Provide the (X, Y) coordinate of the cell's center where the given text is located.  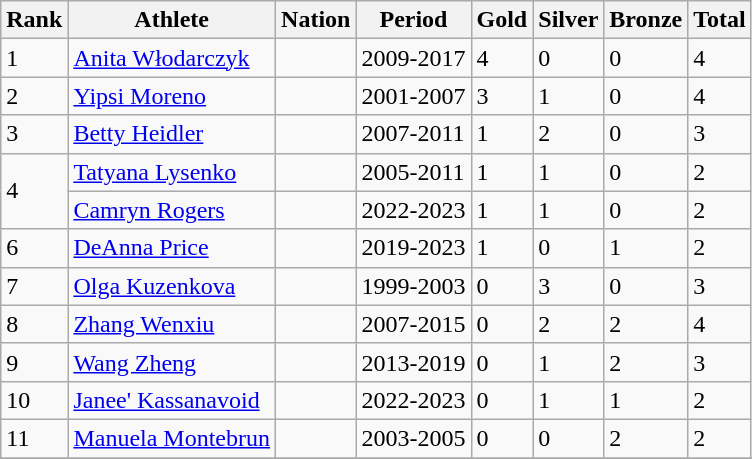
2007-2015 (414, 324)
Tatyana Lysenko (172, 172)
Camryn Rogers (172, 210)
6 (34, 248)
DeAnna Price (172, 248)
Gold (502, 20)
2001-2007 (414, 96)
Silver (568, 20)
Manuela Montebrun (172, 438)
Janee' Kassanavoid (172, 400)
Bronze (646, 20)
11 (34, 438)
2005-2011 (414, 172)
Yipsi Moreno (172, 96)
2003-2005 (414, 438)
Anita Włodarczyk (172, 58)
Wang Zheng (172, 362)
Betty Heidler (172, 134)
8 (34, 324)
9 (34, 362)
2013-2019 (414, 362)
Rank (34, 20)
2019-2023 (414, 248)
2007-2011 (414, 134)
Athlete (172, 20)
Zhang Wenxiu (172, 324)
Total (720, 20)
Olga Kuzenkova (172, 286)
10 (34, 400)
2009-2017 (414, 58)
Nation (316, 20)
7 (34, 286)
1999-2003 (414, 286)
Period (414, 20)
